Find where the given text appears and provide that cell's center as (x, y) coordinate. 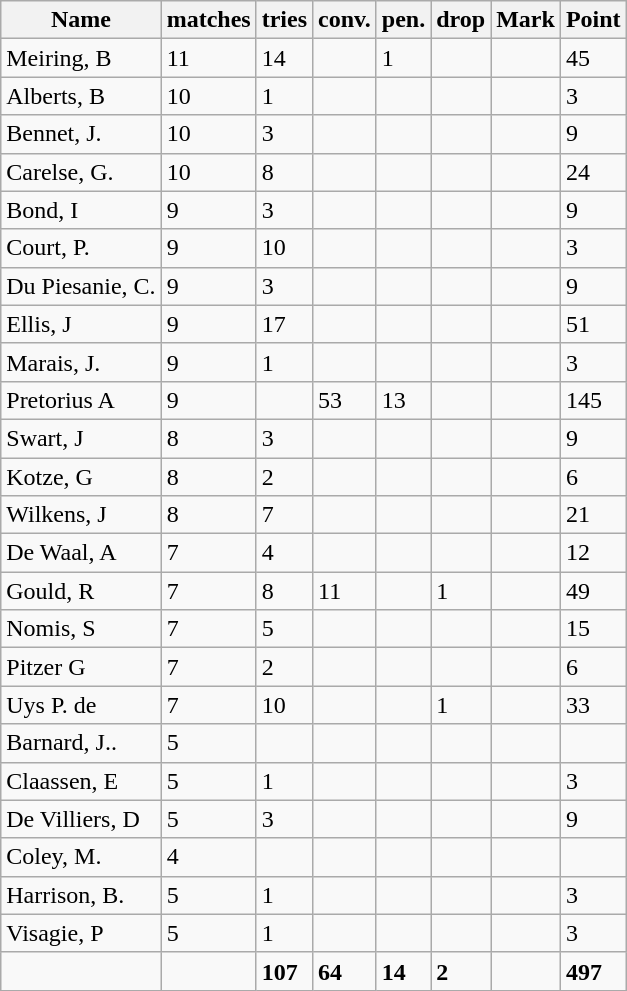
Point (593, 20)
De Waal, A (81, 553)
Mark (526, 20)
conv. (345, 20)
45 (593, 58)
Pretorius A (81, 400)
Visagie, P (81, 933)
15 (593, 629)
Kotze, G (81, 477)
Barnard, J.. (81, 743)
33 (593, 705)
Court, P. (81, 248)
matches (208, 20)
Du Piesanie, C. (81, 286)
497 (593, 971)
Swart, J (81, 438)
Claassen, E (81, 781)
Bennet, J. (81, 134)
Alberts, B (81, 96)
21 (593, 515)
51 (593, 324)
Bond, I (81, 210)
Name (81, 20)
Carelse, G. (81, 172)
pen. (403, 20)
Marais, J. (81, 362)
Gould, R (81, 591)
53 (345, 400)
Uys P. de (81, 705)
Wilkens, J (81, 515)
Nomis, S (81, 629)
tries (284, 20)
Harrison, B. (81, 895)
13 (403, 400)
12 (593, 553)
Coley, M. (81, 857)
107 (284, 971)
17 (284, 324)
Ellis, J (81, 324)
drop (461, 20)
49 (593, 591)
Meiring, B (81, 58)
De Villiers, D (81, 819)
Pitzer G (81, 667)
145 (593, 400)
64 (345, 971)
24 (593, 172)
